Return the [X, Y] coordinate for the center point of the cell that contains the specified text.  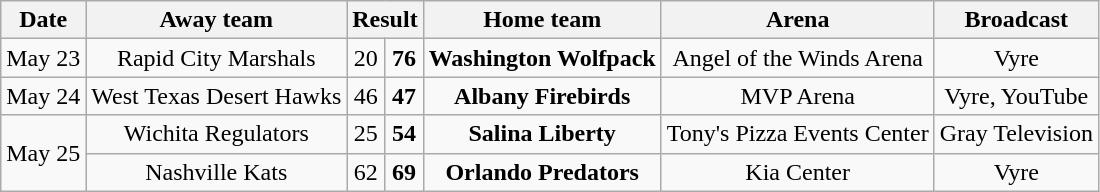
Albany Firebirds [542, 96]
20 [366, 58]
25 [366, 134]
Wichita Regulators [216, 134]
46 [366, 96]
Result [385, 20]
62 [366, 172]
Salina Liberty [542, 134]
Rapid City Marshals [216, 58]
Tony's Pizza Events Center [798, 134]
Broadcast [1016, 20]
Home team [542, 20]
May 25 [44, 153]
76 [404, 58]
May 24 [44, 96]
Vyre, YouTube [1016, 96]
Kia Center [798, 172]
Angel of the Winds Arena [798, 58]
Orlando Predators [542, 172]
Washington Wolfpack [542, 58]
Date [44, 20]
47 [404, 96]
May 23 [44, 58]
Gray Television [1016, 134]
Nashville Kats [216, 172]
Away team [216, 20]
Arena [798, 20]
69 [404, 172]
West Texas Desert Hawks [216, 96]
MVP Arena [798, 96]
54 [404, 134]
